Return [X, Y] of the center of cell containing provided text 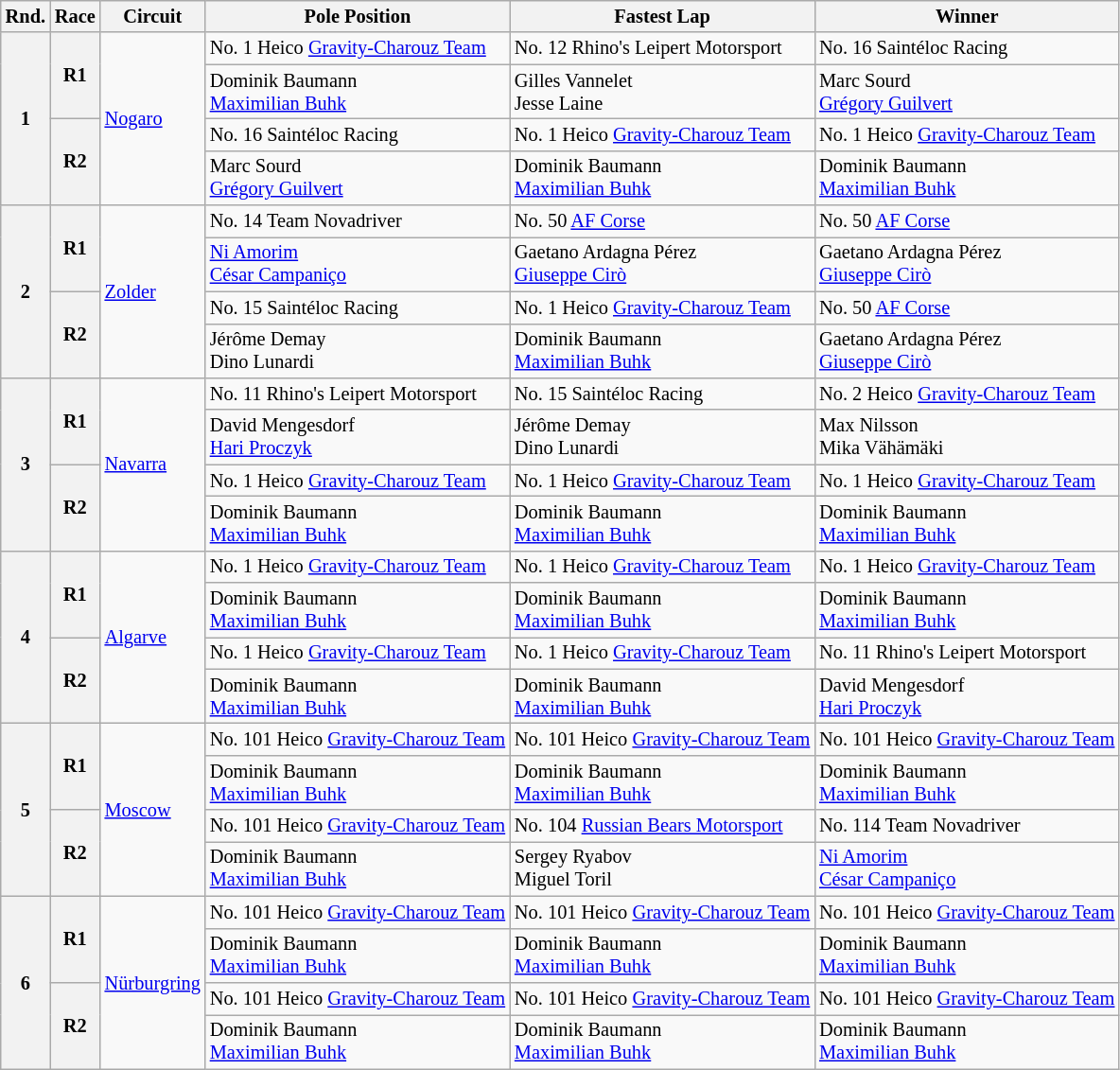
Rnd. [26, 16]
Max Nilsson Mika Vähämäki [967, 437]
Zolder [153, 291]
Pole Position [358, 16]
Nürburgring [153, 982]
Navarra [153, 464]
No. 114 Team Novadriver [967, 826]
6 [26, 982]
Algarve [153, 638]
Race [76, 16]
1 [26, 119]
Sergey Ryabov Miguel Toril [662, 868]
4 [26, 638]
No. 14 Team Novadriver [358, 221]
No. 2 Heico Gravity-Charouz Team [967, 394]
Gilles Vannelet Jesse Laine [662, 92]
No. 104 Russian Bears Motorsport [662, 826]
2 [26, 291]
Circuit [153, 16]
3 [26, 464]
Winner [967, 16]
Moscow [153, 810]
5 [26, 810]
No. 12 Rhino's Leipert Motorsport [662, 48]
Nogaro [153, 119]
Fastest Lap [662, 16]
